Scan for the cell matching the given text and deliver its [X, Y] coordinate at center. 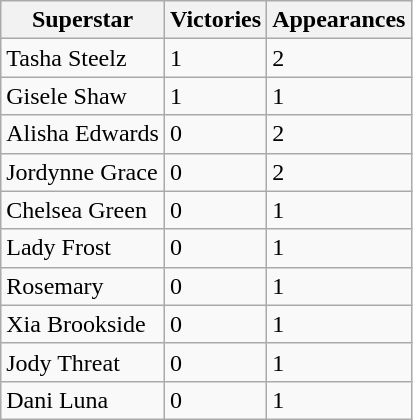
Dani Luna [83, 400]
Xia Brookside [83, 324]
Alisha Edwards [83, 134]
Chelsea Green [83, 210]
Rosemary [83, 286]
Superstar [83, 20]
Jordynne Grace [83, 172]
Lady Frost [83, 248]
Jody Threat [83, 362]
Victories [215, 20]
Gisele Shaw [83, 96]
Tasha Steelz [83, 58]
Appearances [339, 20]
